For the text-containing cell, return its midpoint in (X, Y) coordinate format. 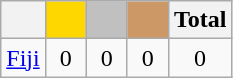
Total (200, 20)
Fiji (23, 58)
